Extract the (X, Y) coordinate from the center of the cell holding the provided text.  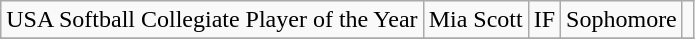
Mia Scott (476, 20)
IF (544, 20)
USA Softball Collegiate Player of the Year (212, 20)
Sophomore (622, 20)
